Extract the [x, y] coordinate from the center of the cell holding the provided text.  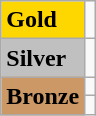
Gold [43, 20]
Bronze [43, 96]
Silver [43, 58]
